Identify which cell holds the provided text, then report its [X, Y] central coordinate. 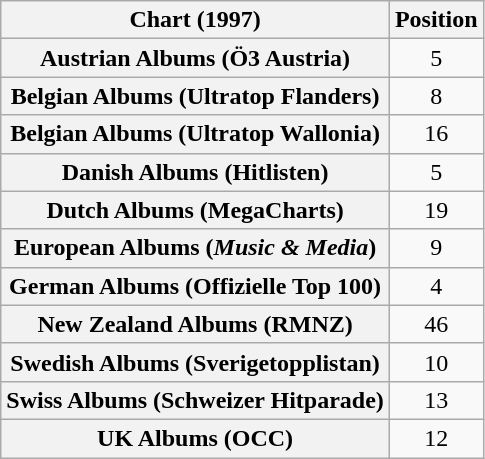
Chart (1997) [196, 20]
4 [436, 286]
Position [436, 20]
Belgian Albums (Ultratop Flanders) [196, 96]
8 [436, 96]
46 [436, 324]
German Albums (Offizielle Top 100) [196, 286]
19 [436, 210]
Danish Albums (Hitlisten) [196, 172]
16 [436, 134]
Belgian Albums (Ultratop Wallonia) [196, 134]
UK Albums (OCC) [196, 438]
Austrian Albums (Ö3 Austria) [196, 58]
12 [436, 438]
13 [436, 400]
10 [436, 362]
Dutch Albums (MegaCharts) [196, 210]
Swiss Albums (Schweizer Hitparade) [196, 400]
European Albums (Music & Media) [196, 248]
New Zealand Albums (RMNZ) [196, 324]
Swedish Albums (Sverigetopplistan) [196, 362]
9 [436, 248]
